Determine the (X, Y) coordinate at the center of the cell enclosing the given text.  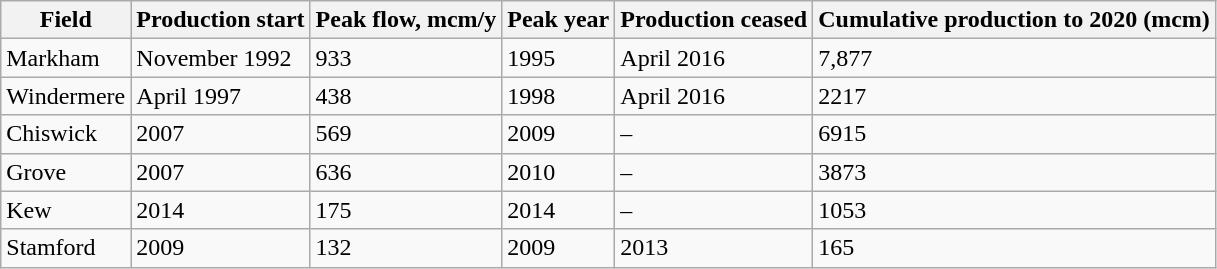
Peak year (558, 20)
Chiswick (66, 134)
Production start (220, 20)
569 (406, 134)
175 (406, 210)
1998 (558, 96)
Peak flow, mcm/y (406, 20)
Windermere (66, 96)
Grove (66, 172)
165 (1014, 248)
Markham (66, 58)
Production ceased (714, 20)
Cumulative production to 2020 (mcm) (1014, 20)
Field (66, 20)
933 (406, 58)
438 (406, 96)
3873 (1014, 172)
6915 (1014, 134)
Kew (66, 210)
2013 (714, 248)
132 (406, 248)
1995 (558, 58)
2010 (558, 172)
7,877 (1014, 58)
1053 (1014, 210)
Stamford (66, 248)
November 1992 (220, 58)
2217 (1014, 96)
April 1997 (220, 96)
636 (406, 172)
